Output the [X, Y] coordinate of the center of the cell containing the given text.  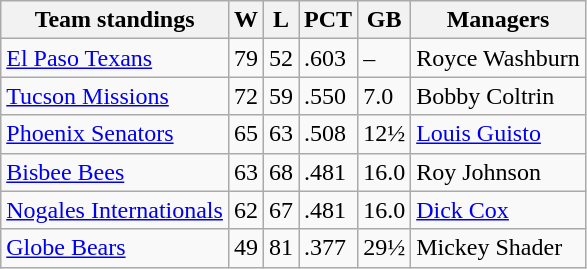
52 [280, 58]
GB [384, 20]
49 [246, 248]
7.0 [384, 96]
Team standings [115, 20]
65 [246, 134]
59 [280, 96]
Mickey Shader [498, 248]
Louis Guisto [498, 134]
62 [246, 210]
– [384, 58]
.377 [328, 248]
68 [280, 172]
Royce Washburn [498, 58]
Bobby Coltrin [498, 96]
.603 [328, 58]
Tucson Missions [115, 96]
67 [280, 210]
79 [246, 58]
Nogales Internationals [115, 210]
El Paso Texans [115, 58]
Globe Bears [115, 248]
29½ [384, 248]
.550 [328, 96]
72 [246, 96]
Bisbee Bees [115, 172]
12½ [384, 134]
.508 [328, 134]
Managers [498, 20]
81 [280, 248]
Dick Cox [498, 210]
W [246, 20]
Roy Johnson [498, 172]
PCT [328, 20]
Phoenix Senators [115, 134]
L [280, 20]
